Find where the given text appears and provide that cell's center as (x, y) coordinate. 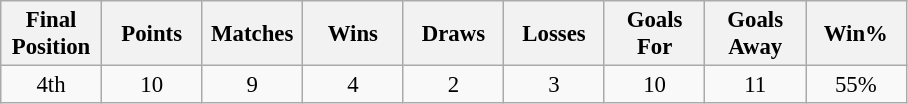
Draws (454, 34)
Goals For (654, 34)
Win% (856, 34)
Losses (554, 34)
Final Position (52, 34)
9 (252, 85)
Matches (252, 34)
Goals Away (756, 34)
2 (454, 85)
4th (52, 85)
11 (756, 85)
Points (152, 34)
3 (554, 85)
55% (856, 85)
4 (354, 85)
Wins (354, 34)
